Output the [x, y] coordinate of the center of the cell containing the given text.  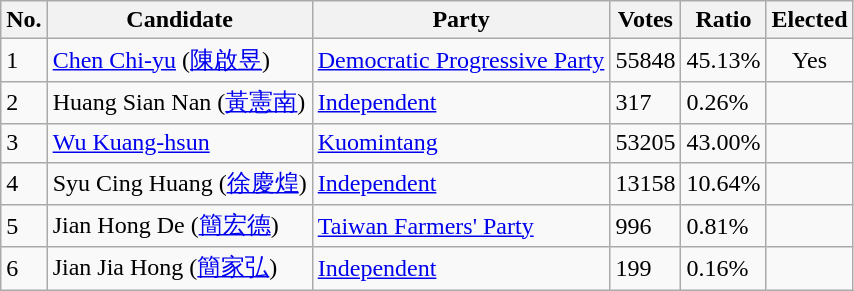
Taiwan Farmers' Party [461, 226]
Party [461, 20]
0.26% [724, 102]
10.64% [724, 184]
Elected [810, 20]
No. [24, 20]
Chen Chi-yu (陳啟昱) [180, 60]
317 [646, 102]
13158 [646, 184]
Jian Hong De (簡宏德) [180, 226]
6 [24, 268]
0.81% [724, 226]
5 [24, 226]
Wu Kuang-hsun [180, 143]
Kuomintang [461, 143]
199 [646, 268]
55848 [646, 60]
4 [24, 184]
45.13% [724, 60]
53205 [646, 143]
Democratic Progressive Party [461, 60]
Candidate [180, 20]
Yes [810, 60]
Huang Sian Nan (黃憲南) [180, 102]
2 [24, 102]
0.16% [724, 268]
Ratio [724, 20]
3 [24, 143]
996 [646, 226]
Jian Jia Hong (簡家弘) [180, 268]
Syu Cing Huang (徐慶煌) [180, 184]
Votes [646, 20]
1 [24, 60]
43.00% [724, 143]
